Identify which cell holds the provided text, then report its (X, Y) central coordinate. 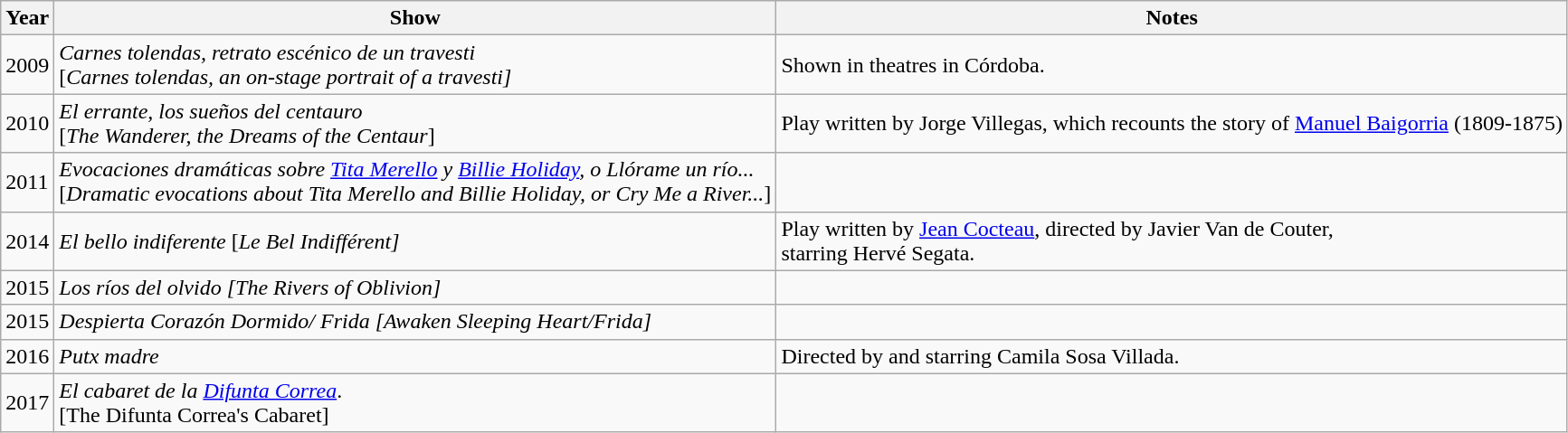
2011 (27, 183)
El bello indiferente [Le Bel Indifférent] (415, 240)
2016 (27, 356)
Carnes tolendas, retrato escénico de un travesti[Carnes tolendas, an on-stage portrait of a travesti] (415, 65)
2010 (27, 123)
Putx madre (415, 356)
2009 (27, 65)
Directed by and starring Camila Sosa Villada. (1173, 356)
Despierta Corazón Dormido/ Frida [Awaken Sleeping Heart/Frida] (415, 322)
Notes (1173, 18)
El errante, los sueños del centauro[The Wanderer, the Dreams of the Centaur] (415, 123)
Play written by Jean Cocteau, directed by Javier Van de Couter,starring Hervé Segata. (1173, 240)
Show (415, 18)
Los ríos del olvido [The Rivers of Oblivion] (415, 287)
2017 (27, 403)
Year (27, 18)
Shown in theatres in Córdoba. (1173, 65)
2014 (27, 240)
Play written by Jorge Villegas, which recounts the story of Manuel Baigorria (1809-1875) (1173, 123)
El cabaret de la Difunta Correa.[The Difunta Correa's Cabaret] (415, 403)
